Capture the cell that displays the provided text and extract its (X, Y) central coordinate. 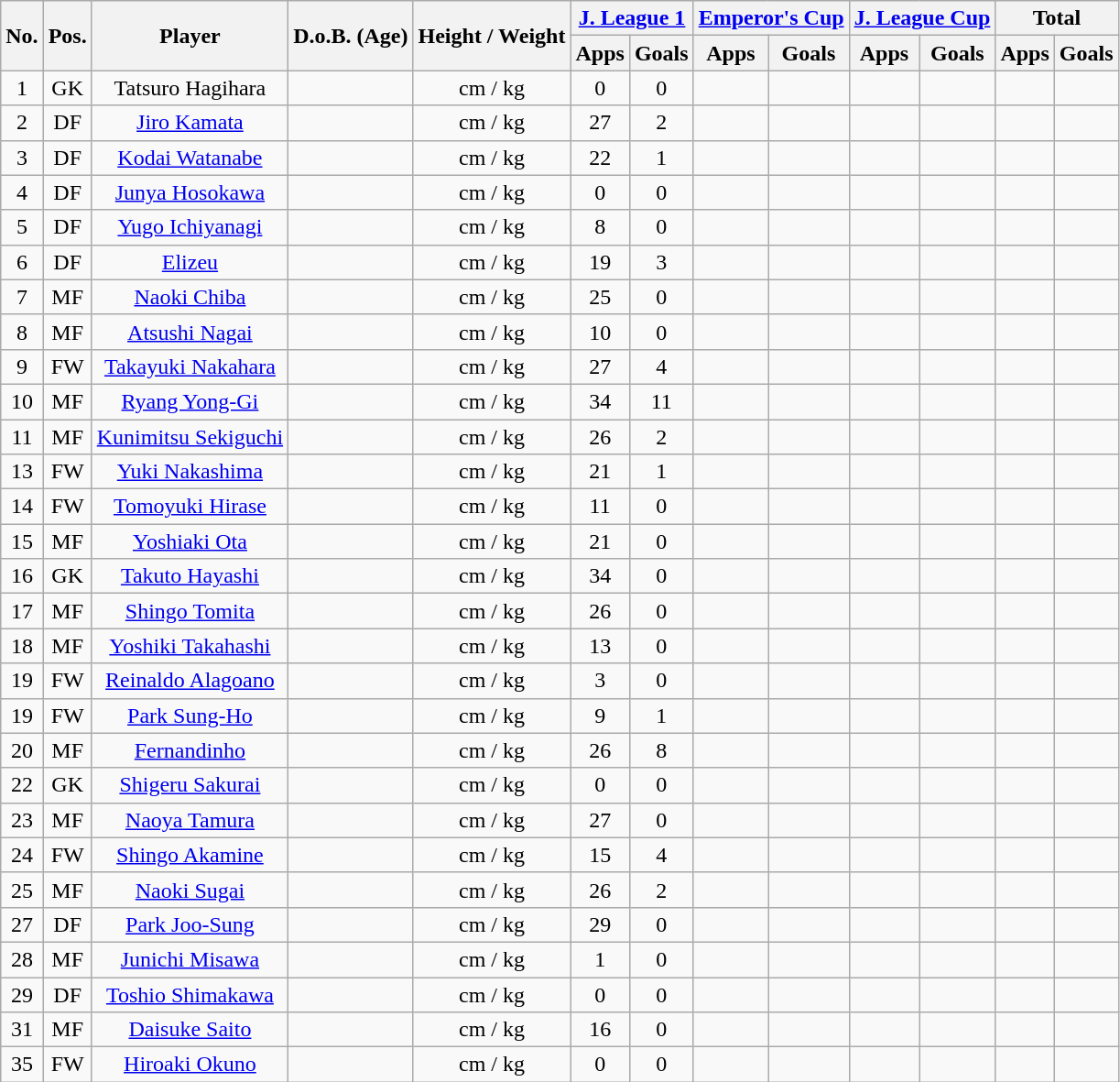
23 (22, 820)
No. (22, 36)
Pos. (68, 36)
Naoya Tamura (190, 820)
Yoshiki Takahashi (190, 646)
Kunimitsu Sekiguchi (190, 437)
Naoki Sugai (190, 890)
Daisuke Saito (190, 1030)
Naoki Chiba (190, 297)
Player (190, 36)
14 (22, 507)
Fernandinho (190, 750)
20 (22, 750)
Shingo Tomita (190, 611)
J. League 1 (632, 18)
Total (1057, 18)
18 (22, 646)
Junya Hosokawa (190, 192)
Height / Weight (492, 36)
Reinaldo Alagoano (190, 681)
Tomoyuki Hirase (190, 507)
Yugo Ichiyanagi (190, 227)
Shigeru Sakurai (190, 785)
Junichi Misawa (190, 959)
24 (22, 855)
Yoshiaki Ota (190, 541)
Elizeu (190, 262)
Takuto Hayashi (190, 576)
28 (22, 959)
35 (22, 1065)
Park Sung-Ho (190, 716)
31 (22, 1030)
Atsushi Nagai (190, 332)
Park Joo-Sung (190, 924)
6 (22, 262)
Ryang Yong-Gi (190, 401)
Shingo Akamine (190, 855)
17 (22, 611)
D.o.B. (Age) (351, 36)
Yuki Nakashima (190, 472)
Toshio Shimakawa (190, 994)
Tatsuro Hagihara (190, 88)
Hiroaki Okuno (190, 1065)
J. League Cup (922, 18)
7 (22, 297)
Takayuki Nakahara (190, 366)
Emperor's Cup (771, 18)
5 (22, 227)
Jiro Kamata (190, 123)
Kodai Watanabe (190, 158)
